Extract the [X, Y] coordinate from the center of the cell holding the provided text.  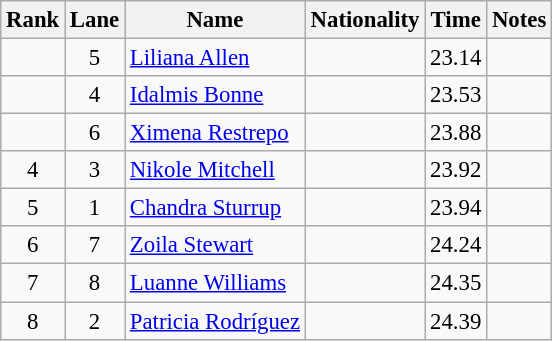
Notes [520, 20]
Idalmis Bonne [216, 95]
2 [95, 321]
1 [95, 208]
3 [95, 170]
23.88 [456, 133]
Ximena Restrepo [216, 133]
23.53 [456, 95]
Time [456, 20]
Lane [95, 20]
24.39 [456, 321]
Liliana Allen [216, 58]
23.94 [456, 208]
23.14 [456, 58]
Patricia Rodríguez [216, 321]
Zoila Stewart [216, 245]
Nationality [364, 20]
Nikole Mitchell [216, 170]
Chandra Sturrup [216, 208]
Name [216, 20]
23.92 [456, 170]
24.24 [456, 245]
Rank [33, 20]
Luanne Williams [216, 283]
24.35 [456, 283]
